Return [x, y] of the center of cell containing provided text 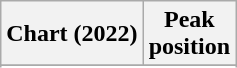
Peakposition [189, 34]
Chart (2022) [72, 34]
